Capture the cell that displays the provided text and extract its (X, Y) central coordinate. 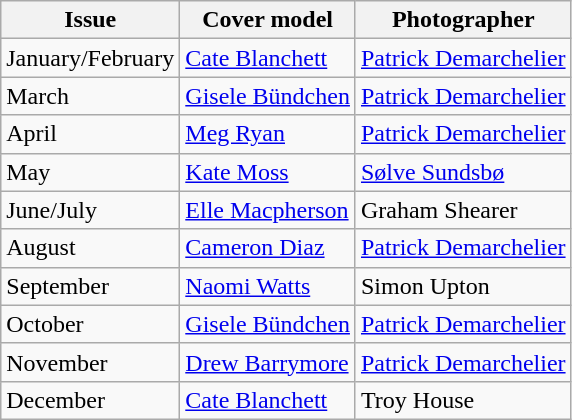
June/July (90, 210)
Troy House (463, 400)
Drew Barrymore (268, 362)
Meg Ryan (268, 134)
May (90, 172)
October (90, 324)
Photographer (463, 20)
Graham Shearer (463, 210)
Simon Upton (463, 286)
December (90, 400)
Elle Macpherson (268, 210)
November (90, 362)
Sølve Sundsbø (463, 172)
Cover model (268, 20)
Cameron Diaz (268, 248)
March (90, 96)
April (90, 134)
September (90, 286)
January/February (90, 58)
Naomi Watts (268, 286)
Kate Moss (268, 172)
August (90, 248)
Issue (90, 20)
